Search for the cell housing the specified text and yield its (X, Y) center coordinate. 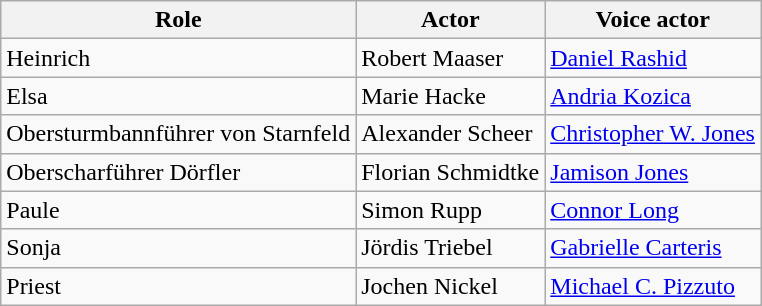
Paule (178, 210)
Alexander Scheer (450, 134)
Robert Maaser (450, 58)
Michael C. Pizzuto (653, 286)
Elsa (178, 96)
Marie Hacke (450, 96)
Connor Long (653, 210)
Sonja (178, 248)
Actor (450, 20)
Role (178, 20)
Jördis Triebel (450, 248)
Daniel Rashid (653, 58)
Christopher W. Jones (653, 134)
Voice actor (653, 20)
Simon Rupp (450, 210)
Florian Schmidtke (450, 172)
Andria Kozica (653, 96)
Priest (178, 286)
Jochen Nickel (450, 286)
Gabrielle Carteris (653, 248)
Jamison Jones (653, 172)
Oberscharführer Dörfler (178, 172)
Heinrich (178, 58)
Obersturmbannführer von Starnfeld (178, 134)
